Locate the cell with the specified text and output its (x, y) center coordinate. 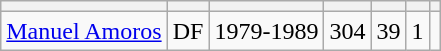
39 (388, 31)
304 (348, 31)
1979-1989 (266, 31)
1 (418, 31)
DF (188, 31)
Manuel Amoros (84, 31)
